Detect which cell encompasses the target text, then output its (X, Y) center coordinate. 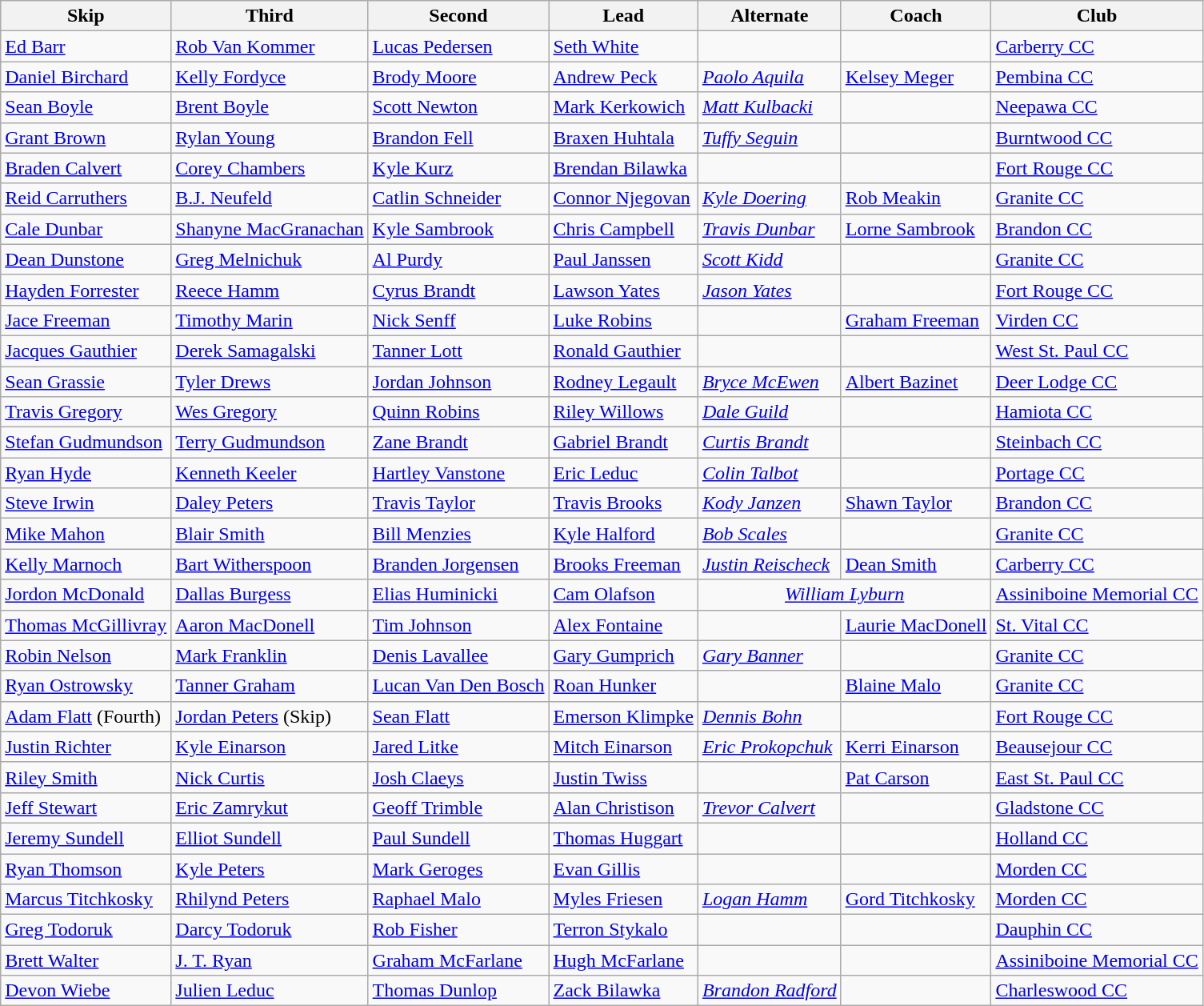
Bill Menzies (458, 534)
Mark Geroges (458, 868)
Roan Hunker (623, 686)
Holland CC (1097, 838)
Nick Senff (458, 320)
Evan Gillis (623, 868)
Club (1097, 16)
Second (458, 16)
Sean Flatt (458, 716)
Pembina CC (1097, 77)
Steinbach CC (1097, 443)
Catlin Schneider (458, 198)
Paolo Aquila (770, 77)
Hugh McFarlane (623, 960)
Kyle Einarson (270, 747)
Brandon Fell (458, 138)
Brent Boyle (270, 107)
Rhilynd Peters (270, 900)
Lorne Sambrook (916, 229)
Hayden Forrester (86, 290)
Thomas McGillivray (86, 625)
Logan Hamm (770, 900)
Dennis Bohn (770, 716)
Shawn Taylor (916, 503)
Brett Walter (86, 960)
Sean Boyle (86, 107)
Bob Scales (770, 534)
Albert Bazinet (916, 382)
Seth White (623, 46)
Eric Zamrykut (270, 808)
Ed Barr (86, 46)
Travis Brooks (623, 503)
Lead (623, 16)
Gary Banner (770, 655)
Graham Freeman (916, 320)
Josh Claeys (458, 777)
Elliot Sundell (270, 838)
Justin Reischeck (770, 564)
Zane Brandt (458, 443)
Wes Gregory (270, 412)
Justin Richter (86, 747)
William Lyburn (845, 595)
Julien Leduc (270, 991)
Travis Gregory (86, 412)
Laurie MacDonell (916, 625)
Corey Chambers (270, 168)
Cyrus Brandt (458, 290)
Terron Stykalo (623, 930)
Gabriel Brandt (623, 443)
Dean Dunstone (86, 259)
J. T. Ryan (270, 960)
Gladstone CC (1097, 808)
Devon Wiebe (86, 991)
Luke Robins (623, 320)
Quinn Robins (458, 412)
Hartley Vanstone (458, 473)
Denis Lavallee (458, 655)
Brendan Bilawka (623, 168)
Thomas Huggart (623, 838)
Charleswood CC (1097, 991)
Brandon Radford (770, 991)
Chris Campbell (623, 229)
Eric Leduc (623, 473)
Dean Smith (916, 564)
Jacques Gauthier (86, 351)
Kelly Marnoch (86, 564)
Jace Freeman (86, 320)
Gary Gumprich (623, 655)
Myles Friesen (623, 900)
Al Purdy (458, 259)
Nick Curtis (270, 777)
Third (270, 16)
West St. Paul CC (1097, 351)
Brooks Freeman (623, 564)
Travis Taylor (458, 503)
Alex Fontaine (623, 625)
Kyle Sambrook (458, 229)
Tim Johnson (458, 625)
Mike Mahon (86, 534)
Marcus Titchkosky (86, 900)
Greg Melnichuk (270, 259)
Dallas Burgess (270, 595)
Bart Witherspoon (270, 564)
Ryan Thomson (86, 868)
Kyle Doering (770, 198)
Elias Huminicki (458, 595)
Aaron MacDonell (270, 625)
Ronald Gauthier (623, 351)
Coach (916, 16)
Gord Titchkosky (916, 900)
Reid Carruthers (86, 198)
Adam Flatt (Fourth) (86, 716)
Daley Peters (270, 503)
Stefan Gudmundson (86, 443)
Graham McFarlane (458, 960)
Zack Bilawka (623, 991)
Thomas Dunlop (458, 991)
Pat Carson (916, 777)
Sean Grassie (86, 382)
Bryce McEwen (770, 382)
Skip (86, 16)
Mark Franklin (270, 655)
Kelsey Meger (916, 77)
Ryan Ostrowsky (86, 686)
Tanner Graham (270, 686)
Justin Twiss (623, 777)
Jordan Peters (Skip) (270, 716)
Rodney Legault (623, 382)
Deer Lodge CC (1097, 382)
Cale Dunbar (86, 229)
Burntwood CC (1097, 138)
Curtis Brandt (770, 443)
Blaine Malo (916, 686)
Terry Gudmundson (270, 443)
Kerri Einarson (916, 747)
Greg Todoruk (86, 930)
Alan Christison (623, 808)
Braxen Huhtala (623, 138)
Jordan Johnson (458, 382)
Timothy Marin (270, 320)
B.J. Neufeld (270, 198)
Kenneth Keeler (270, 473)
Tuffy Seguin (770, 138)
Rob Meakin (916, 198)
Kelly Fordyce (270, 77)
Eric Prokopchuk (770, 747)
Trevor Calvert (770, 808)
Branden Jorgensen (458, 564)
Dauphin CC (1097, 930)
Ryan Hyde (86, 473)
Paul Janssen (623, 259)
Mitch Einarson (623, 747)
Jared Litke (458, 747)
Derek Samagalski (270, 351)
Matt Kulbacki (770, 107)
Paul Sundell (458, 838)
Andrew Peck (623, 77)
Darcy Todoruk (270, 930)
Portage CC (1097, 473)
Kyle Kurz (458, 168)
Colin Talbot (770, 473)
Dale Guild (770, 412)
Virden CC (1097, 320)
Jordon McDonald (86, 595)
Lucas Pedersen (458, 46)
Cam Olafson (623, 595)
Reece Hamm (270, 290)
Scott Newton (458, 107)
Tanner Lott (458, 351)
Neepawa CC (1097, 107)
Kyle Halford (623, 534)
Travis Dunbar (770, 229)
Jason Yates (770, 290)
Rylan Young (270, 138)
Steve Irwin (86, 503)
Braden Calvert (86, 168)
Riley Smith (86, 777)
Hamiota CC (1097, 412)
Raphael Malo (458, 900)
Jeremy Sundell (86, 838)
Mark Kerkowich (623, 107)
Tyler Drews (270, 382)
Lawson Yates (623, 290)
Robin Nelson (86, 655)
Scott Kidd (770, 259)
East St. Paul CC (1097, 777)
Geoff Trimble (458, 808)
Kody Janzen (770, 503)
Emerson Klimpke (623, 716)
Jeff Stewart (86, 808)
Kyle Peters (270, 868)
Riley Willows (623, 412)
Daniel Birchard (86, 77)
Connor Njegovan (623, 198)
Rob Van Kommer (270, 46)
Lucan Van Den Bosch (458, 686)
Rob Fisher (458, 930)
Alternate (770, 16)
Shanyne MacGranachan (270, 229)
Blair Smith (270, 534)
Grant Brown (86, 138)
Brody Moore (458, 77)
St. Vital CC (1097, 625)
Beausejour CC (1097, 747)
